Return [x, y] of the center of cell containing provided text 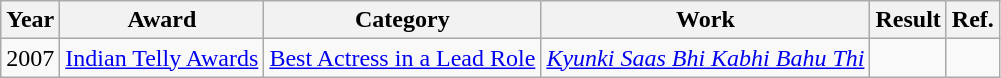
Award [162, 20]
Work [706, 20]
Result [908, 20]
Indian Telly Awards [162, 58]
Ref. [972, 20]
Kyunki Saas Bhi Kabhi Bahu Thi [706, 58]
Category [402, 20]
Year [30, 20]
Best Actress in a Lead Role [402, 58]
2007 [30, 58]
